Identify which cell holds the provided text, then report its (x, y) central coordinate. 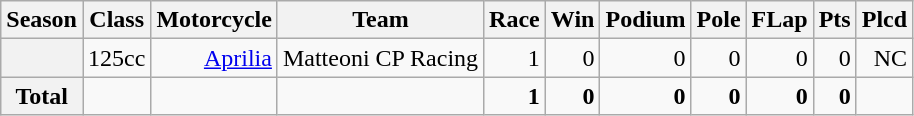
Pole (718, 20)
Podium (646, 20)
Pts (834, 20)
Plcd (884, 20)
Total (42, 96)
Race (515, 20)
Win (572, 20)
125cc (116, 58)
Matteoni CP Racing (380, 58)
Class (116, 20)
Season (42, 20)
Aprilia (214, 58)
FLap (780, 20)
Motorcycle (214, 20)
Team (380, 20)
NC (884, 58)
